Find where the given text appears and provide that cell's center as [x, y] coordinate. 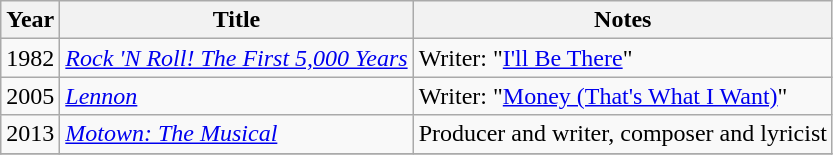
Producer and writer, composer and lyricist [622, 134]
Notes [622, 20]
Lennon [236, 96]
Year [30, 20]
2013 [30, 134]
Writer: "Money (That's What I Want)" [622, 96]
Title [236, 20]
Motown: The Musical [236, 134]
1982 [30, 58]
Rock 'N Roll! The First 5,000 Years [236, 58]
2005 [30, 96]
Writer: "I'll Be There" [622, 58]
